Pinpoint the cell where the given text exists, returning its [X, Y] midpoint coordinate. 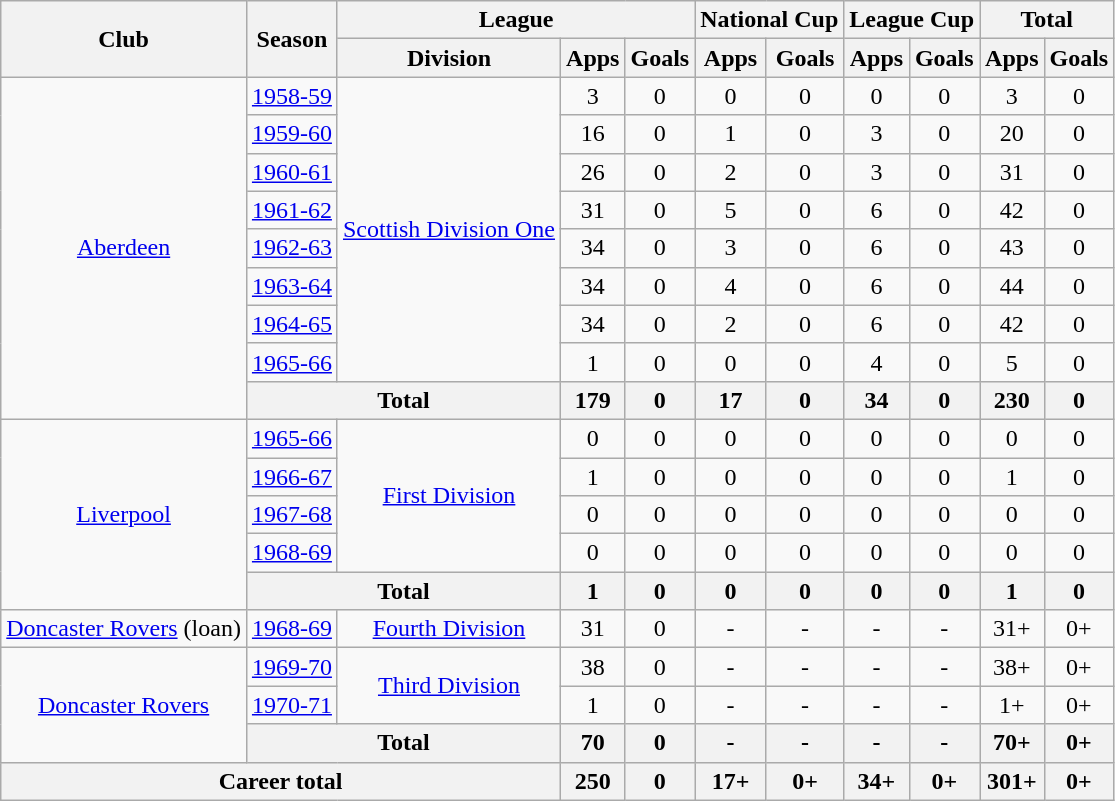
1958-59 [292, 96]
38 [593, 667]
17+ [731, 781]
20 [1012, 134]
70 [593, 743]
Career total [281, 781]
31+ [1012, 629]
250 [593, 781]
1963-64 [292, 286]
Doncaster Rovers (loan) [124, 629]
Fourth Division [448, 629]
League [516, 20]
44 [1012, 286]
1967-68 [292, 515]
34+ [876, 781]
16 [593, 134]
1969-70 [292, 667]
1964-65 [292, 324]
301+ [1012, 781]
Club [124, 39]
17 [731, 400]
Scottish Division One [448, 229]
Doncaster Rovers [124, 705]
Liverpool [124, 514]
1961-62 [292, 210]
1970-71 [292, 705]
National Cup [770, 20]
230 [1012, 400]
League Cup [912, 20]
70+ [1012, 743]
43 [1012, 248]
Aberdeen [124, 248]
1962-63 [292, 248]
38+ [1012, 667]
Division [448, 58]
1959-60 [292, 134]
Third Division [448, 686]
First Division [448, 495]
26 [593, 172]
1960-61 [292, 172]
1966-67 [292, 477]
179 [593, 400]
1+ [1012, 705]
Season [292, 39]
